Return [X, Y] of the center of cell containing provided text 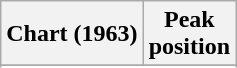
Chart (1963) [72, 34]
Peakposition [189, 34]
